For the text-containing cell, return its midpoint in (x, y) coordinate format. 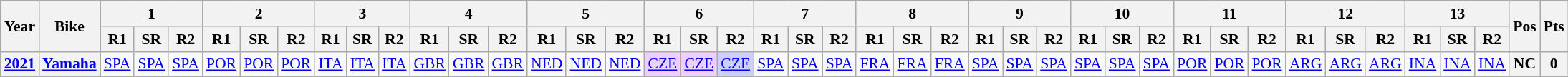
Pos (1524, 26)
2 (259, 14)
10 (1122, 14)
8 (912, 14)
11 (1229, 14)
13 (1457, 14)
1 (152, 14)
6 (699, 14)
12 (1345, 14)
NC (1524, 64)
Year (20, 26)
Bike (69, 26)
Yamaha (69, 64)
5 (586, 14)
4 (468, 14)
2021 (20, 64)
Pts (1554, 26)
7 (805, 14)
9 (1020, 14)
3 (362, 14)
0 (1554, 64)
